Return the (X, Y) coordinate for the center point of the cell that contains the specified text.  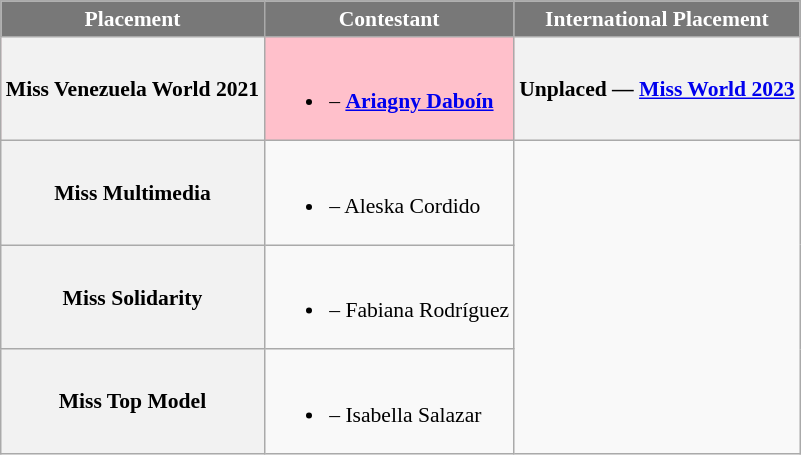
Unplaced — Miss World 2023 (657, 89)
Contestant (389, 19)
Placement (132, 19)
Miss Top Model (132, 402)
Miss Multimedia (132, 193)
International Placement (657, 19)
– Aleska Cordido (389, 193)
– Ariagny Daboín (389, 89)
– Fabiana Rodríguez (389, 297)
Miss Solidarity (132, 297)
Miss Venezuela World 2021 (132, 89)
– Isabella Salazar (389, 402)
